Output the [X, Y] coordinate of the center of the cell containing the given text.  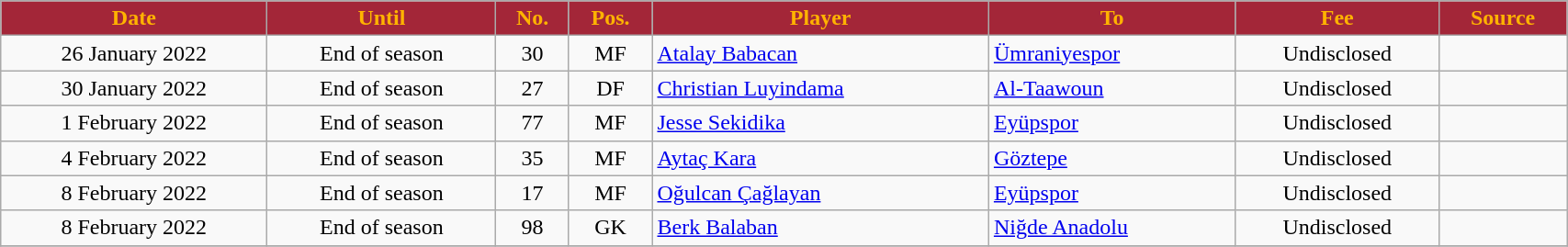
26 January 2022 [134, 53]
30 [533, 53]
Pos. [610, 18]
No. [533, 18]
35 [533, 158]
Until [382, 18]
Date [134, 18]
Al-Taawoun [1111, 88]
DF [610, 88]
Ümraniyespor [1111, 53]
98 [533, 228]
Berk Balaban [820, 228]
4 February 2022 [134, 158]
Source [1503, 18]
To [1111, 18]
Oğulcan Çağlayan [820, 193]
Fee [1337, 18]
Jesse Sekidika [820, 123]
77 [533, 123]
1 February 2022 [134, 123]
Niğde Anadolu [1111, 228]
Player [820, 18]
17 [533, 193]
Göztepe [1111, 158]
Christian Luyindama [820, 88]
Atalay Babacan [820, 53]
27 [533, 88]
30 January 2022 [134, 88]
Aytaç Kara [820, 158]
GK [610, 228]
